Return the [X, Y] coordinate for the center point of the cell that contains the specified text.  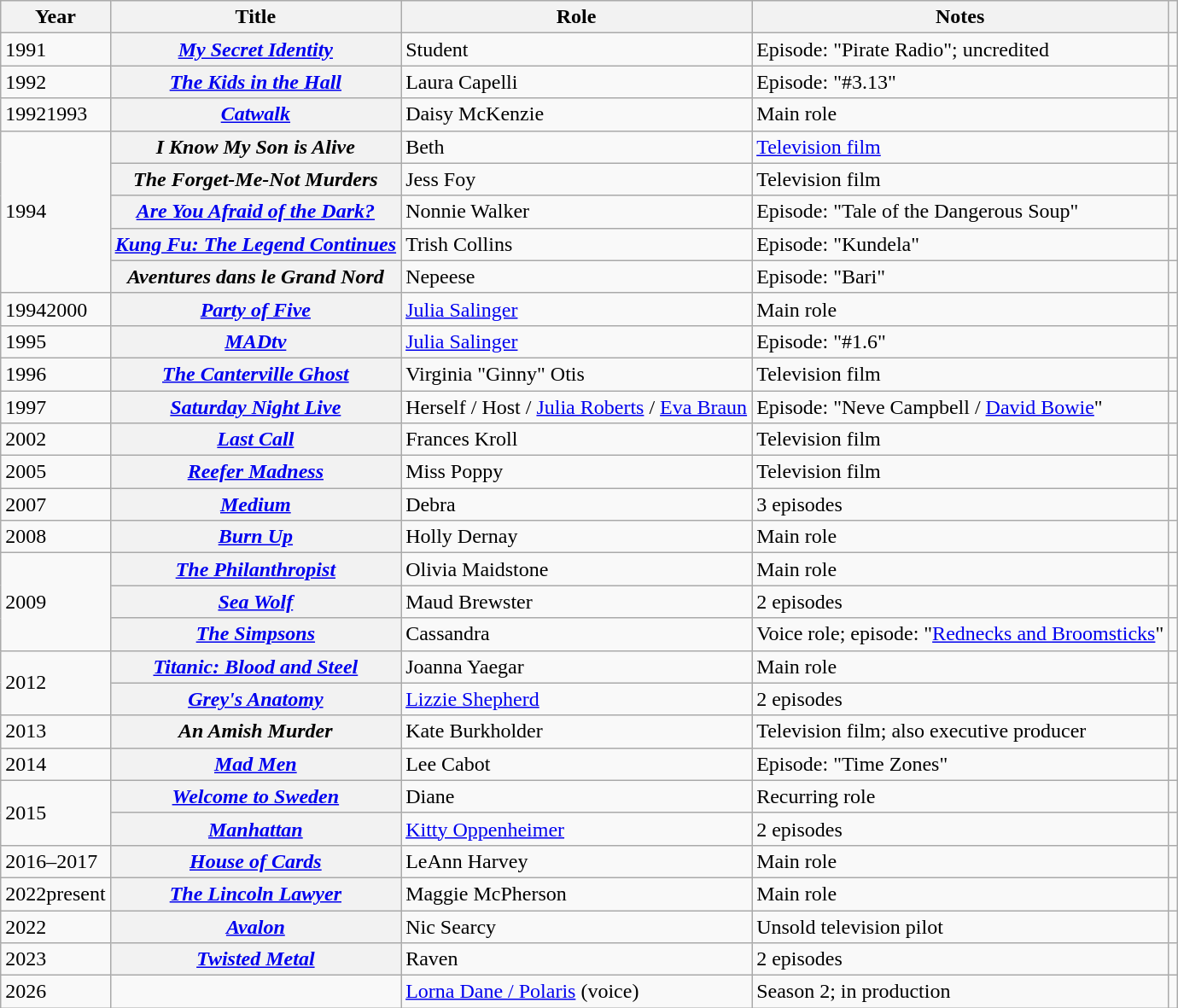
My Secret Identity [255, 50]
The Simpsons [255, 634]
2005 [55, 472]
Episode: "Time Zones" [960, 764]
Frances Kroll [577, 440]
MADtv [255, 341]
The Canterville Ghost [255, 374]
Raven [577, 959]
2007 [55, 504]
2015 [55, 813]
Episode: "Pirate Radio"; uncredited [960, 50]
Titanic: Blood and Steel [255, 667]
Twisted Metal [255, 959]
Reefer Madness [255, 472]
2009 [55, 602]
Diane [577, 796]
Role [577, 17]
Title [255, 17]
Medium [255, 504]
Beth [577, 147]
2013 [55, 731]
I Know My Son is Alive [255, 147]
Sea Wolf [255, 602]
Lee Cabot [577, 764]
Kate Burkholder [577, 731]
1991 [55, 50]
1992 [55, 82]
Episode: "#1.6" [960, 341]
Notes [960, 17]
Welcome to Sweden [255, 796]
2014 [55, 764]
Burn Up [255, 537]
Avalon [255, 926]
Student [577, 50]
1995 [55, 341]
Maud Brewster [577, 602]
Lorna Dane / Polaris (voice) [577, 992]
Voice role; episode: "Rednecks and Broomsticks" [960, 634]
The Lincoln Lawyer [255, 894]
Year [55, 17]
Catwalk [255, 114]
1994 [55, 212]
Daisy McKenzie [577, 114]
2023 [55, 959]
Season 2; in production [960, 992]
Are You Afraid of the Dark? [255, 212]
Nic Searcy [577, 926]
Nonnie Walker [577, 212]
Olivia Maidstone [577, 569]
Virginia "Ginny" Otis [577, 374]
Cassandra [577, 634]
3 episodes [960, 504]
Kung Fu: The Legend Continues [255, 244]
19921993 [55, 114]
Episode: "Tale of the Dangerous Soup" [960, 212]
Party of Five [255, 309]
LeAnn Harvey [577, 861]
2026 [55, 992]
House of Cards [255, 861]
Saturday Night Live [255, 407]
Television film; also executive producer [960, 731]
Maggie McPherson [577, 894]
2016–2017 [55, 861]
Episode: "#3.13" [960, 82]
Joanna Yaegar [577, 667]
2012 [55, 683]
Laura Capelli [577, 82]
1997 [55, 407]
1996 [55, 374]
Episode: "Neve Campbell / David Bowie" [960, 407]
Episode: "Kundela" [960, 244]
2022 [55, 926]
The Philanthropist [255, 569]
Jess Foy [577, 179]
Grey's Anatomy [255, 699]
Kitty Oppenheimer [577, 829]
Lizzie Shepherd [577, 699]
Unsold television pilot [960, 926]
Recurring role [960, 796]
Herself / Host / Julia Roberts / Eva Braun [577, 407]
Mad Men [255, 764]
2002 [55, 440]
Episode: "Bari" [960, 277]
2022present [55, 894]
Aventures dans le Grand Nord [255, 277]
Nepeese [577, 277]
Holly Dernay [577, 537]
19942000 [55, 309]
2008 [55, 537]
Trish Collins [577, 244]
Manhattan [255, 829]
Miss Poppy [577, 472]
The Kids in the Hall [255, 82]
Last Call [255, 440]
Debra [577, 504]
The Forget-Me-Not Murders [255, 179]
An Amish Murder [255, 731]
